Find where the given text appears and provide that cell's center as (x, y) coordinate. 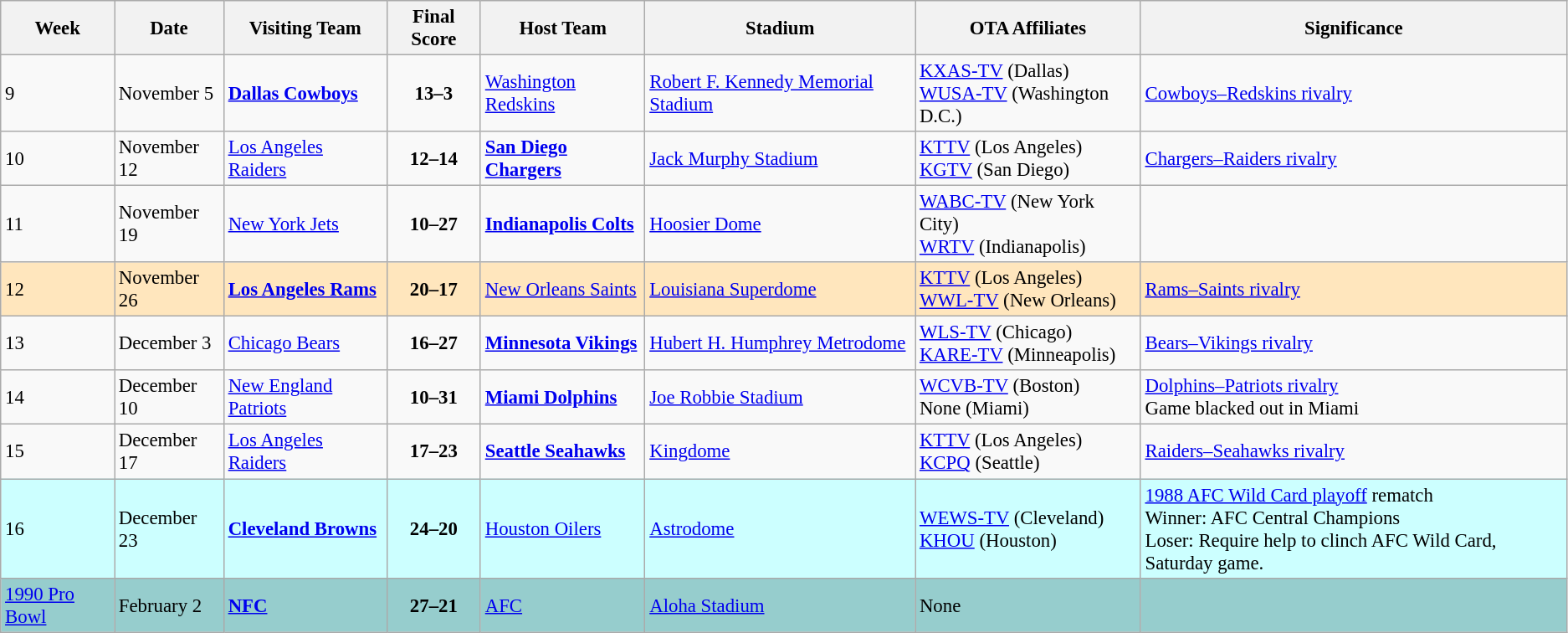
12–14 (433, 159)
Host Team (562, 28)
Kingdome (780, 452)
AFC (562, 605)
Indianapolis Colts (562, 224)
Week (58, 28)
Washington Redskins (562, 94)
Joe Robbie Stadium (780, 397)
Dallas Cowboys (305, 94)
Cowboys–Redskins rivalry (1354, 94)
KTTV (Los Angeles)KCPQ (Seattle) (1028, 452)
Significance (1354, 28)
9 (58, 94)
12 (58, 290)
Raiders–Seahawks rivalry (1354, 452)
1988 AFC Wild Card playoff rematchWinner: AFC Central ChampionsLoser: Require help to clinch AFC Wild Card, Saturday game. (1354, 529)
Chargers–Raiders rivalry (1354, 159)
Dolphins–Patriots rivalryGame blacked out in Miami (1354, 397)
None (1028, 605)
December 10 (169, 397)
Rams–Saints rivalry (1354, 290)
OTA Affiliates (1028, 28)
15 (58, 452)
December 17 (169, 452)
14 (58, 397)
WEWS-TV (Cleveland)KHOU (Houston) (1028, 529)
Final Score (433, 28)
13–3 (433, 94)
11 (58, 224)
17–23 (433, 452)
Bears–Vikings rivalry (1354, 343)
November 12 (169, 159)
New England Patriots (305, 397)
13 (58, 343)
Minnesota Vikings (562, 343)
NFC (305, 605)
Hubert H. Humphrey Metrodome (780, 343)
Cleveland Browns (305, 529)
24–20 (433, 529)
Miami Dolphins (562, 397)
16 (58, 529)
Houston Oilers (562, 529)
November 5 (169, 94)
KTTV (Los Angeles)WWL-TV (New Orleans) (1028, 290)
20–17 (433, 290)
Robert F. Kennedy Memorial Stadium (780, 94)
Aloha Stadium (780, 605)
WCVB-TV (Boston)None (Miami) (1028, 397)
WABC-TV (New York City)WRTV (Indianapolis) (1028, 224)
10 (58, 159)
Seattle Seahawks (562, 452)
WLS-TV (Chicago)KARE-TV (Minneapolis) (1028, 343)
10–27 (433, 224)
November 19 (169, 224)
Jack Murphy Stadium (780, 159)
Stadium (780, 28)
Astrodome (780, 529)
February 2 (169, 605)
December 3 (169, 343)
Los Angeles Rams (305, 290)
December 23 (169, 529)
16–27 (433, 343)
KTTV (Los Angeles)KGTV (San Diego) (1028, 159)
Hoosier Dome (780, 224)
New Orleans Saints (562, 290)
San Diego Chargers (562, 159)
27–21 (433, 605)
Visiting Team (305, 28)
New York Jets (305, 224)
Date (169, 28)
KXAS-TV (Dallas)WUSA-TV (Washington D.C.) (1028, 94)
November 26 (169, 290)
1990 Pro Bowl (58, 605)
Louisiana Superdome (780, 290)
10–31 (433, 397)
Chicago Bears (305, 343)
